For the text-containing cell, return its midpoint in [X, Y] coordinate format. 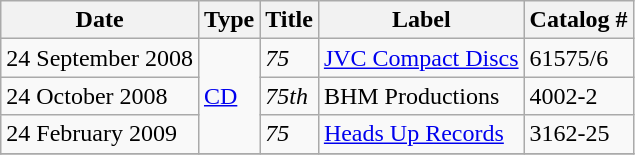
3162-25 [578, 134]
Catalog # [578, 20]
24 February 2009 [100, 134]
Heads Up Records [421, 134]
CD [228, 96]
24 October 2008 [100, 96]
24 September 2008 [100, 58]
JVC Compact Discs [421, 58]
4002-2 [578, 96]
Type [228, 20]
Title [290, 20]
Date [100, 20]
61575/6 [578, 58]
Label [421, 20]
75th [290, 96]
BHM Productions [421, 96]
